Scan for the cell matching the given text and deliver its [x, y] coordinate at center. 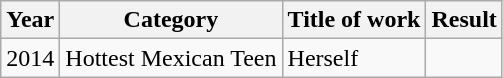
Category [171, 20]
Title of work [354, 20]
2014 [30, 58]
Herself [354, 58]
Year [30, 20]
Result [464, 20]
Hottest Mexican Teen [171, 58]
